Return the [x, y] coordinate for the center point of the cell that contains the specified text.  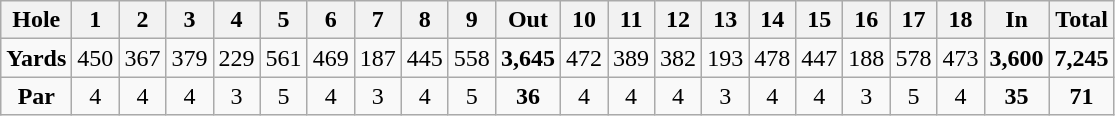
8 [424, 20]
Par [36, 96]
71 [1082, 96]
Out [528, 20]
7 [378, 20]
18 [960, 20]
367 [142, 58]
469 [330, 58]
389 [632, 58]
10 [584, 20]
472 [584, 58]
561 [284, 58]
6 [330, 20]
382 [678, 58]
187 [378, 58]
36 [528, 96]
473 [960, 58]
379 [190, 58]
450 [96, 58]
13 [726, 20]
In [1016, 20]
3,600 [1016, 58]
558 [472, 58]
Yards [36, 58]
1 [96, 20]
2 [142, 20]
578 [914, 58]
447 [820, 58]
16 [866, 20]
478 [772, 58]
15 [820, 20]
Hole [36, 20]
229 [236, 58]
7,245 [1082, 58]
Total [1082, 20]
14 [772, 20]
193 [726, 58]
35 [1016, 96]
17 [914, 20]
445 [424, 58]
11 [632, 20]
12 [678, 20]
3,645 [528, 58]
9 [472, 20]
188 [866, 58]
